Provide the (x, y) coordinate of the cell's center where the given text is located.  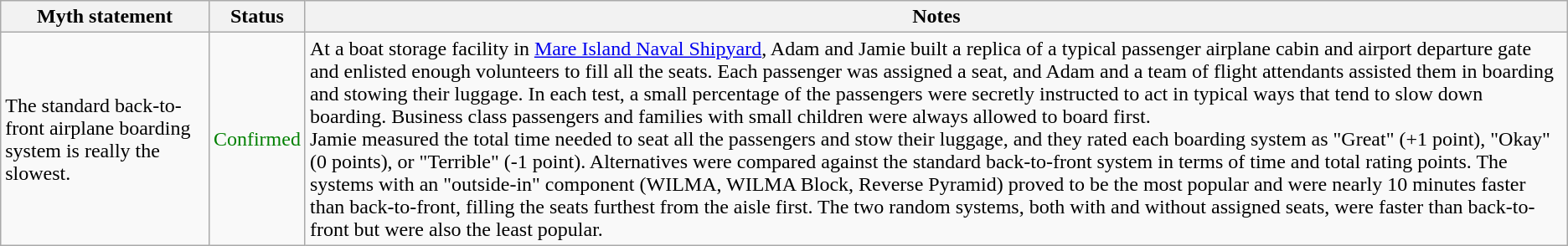
Myth statement (106, 17)
Status (256, 17)
Notes (936, 17)
The standard back-to-front airplane boarding system is really the slowest. (106, 139)
Confirmed (256, 139)
